Search for the cell housing the specified text and yield its [x, y] center coordinate. 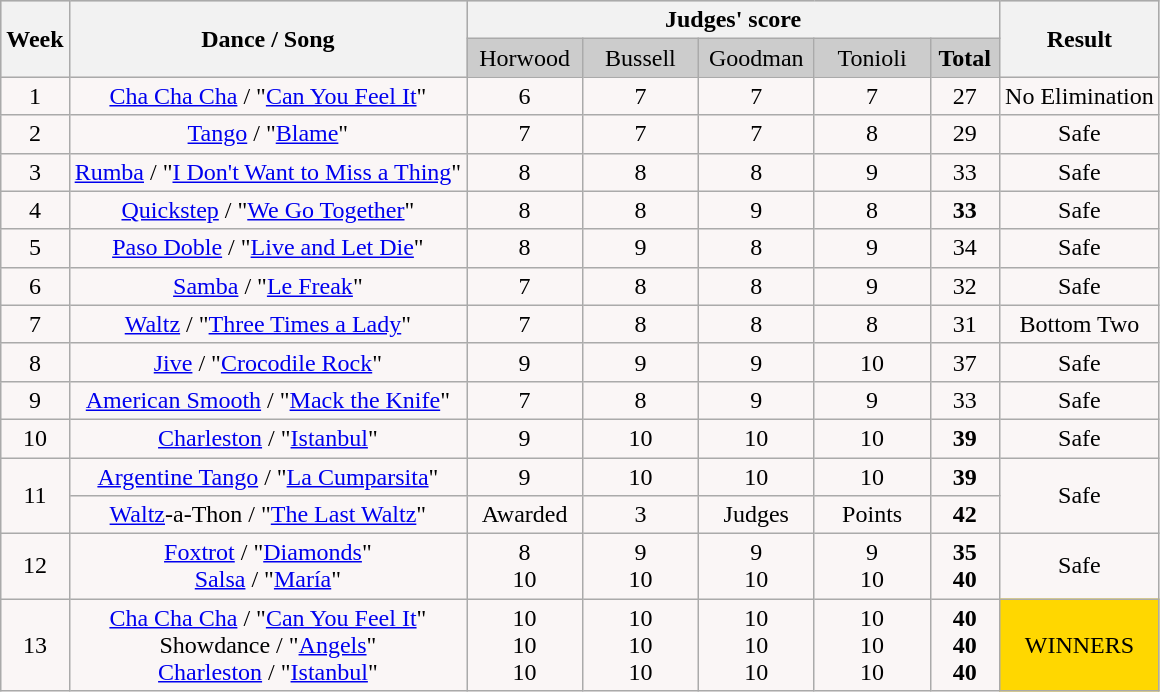
Tonioli [872, 58]
American Smooth / "Mack the Knife" [268, 400]
Argentine Tango / "La Cumparsita" [268, 477]
32 [964, 286]
Horwood [525, 58]
Total [964, 58]
Cha Cha Cha / "Can You Feel It"Showdance / "Angels"Charleston / "Istanbul" [268, 645]
Foxtrot / "Diamonds"Salsa / "María" [268, 566]
1 [35, 96]
13 [35, 645]
810 [525, 566]
34 [964, 248]
27 [964, 96]
42 [964, 515]
Goodman [756, 58]
Bottom Two [1080, 324]
Points [872, 515]
Samba / "Le Freak" [268, 286]
Charleston / "Istanbul" [268, 438]
Waltz / "Three Times a Lady" [268, 324]
2 [35, 134]
Dance / Song [268, 39]
Result [1080, 39]
Tango / "Blame" [268, 134]
5 [35, 248]
Judges' score [734, 20]
31 [964, 324]
Waltz-a-Thon / "The Last Waltz" [268, 515]
Jive / "Crocodile Rock" [268, 362]
No Elimination [1080, 96]
11 [35, 496]
Quickstep / "We Go Together" [268, 210]
3540 [964, 566]
4 [35, 210]
Judges [756, 515]
37 [964, 362]
WINNERS [1080, 645]
Rumba / "I Don't Want to Miss a Thing" [268, 172]
Week [35, 39]
12 [35, 566]
29 [964, 134]
Bussell [640, 58]
404040 [964, 645]
Awarded [525, 515]
Paso Doble / "Live and Let Die" [268, 248]
Cha Cha Cha / "Can You Feel It" [268, 96]
